Locate the cell with the specified text and output its [x, y] center coordinate. 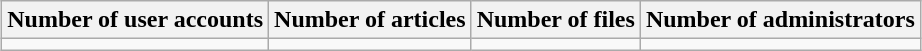
Number of user accounts [136, 20]
Number of files [556, 20]
Number of articles [370, 20]
Number of administrators [780, 20]
